Output the (X, Y) coordinate of the center of the cell containing the given text.  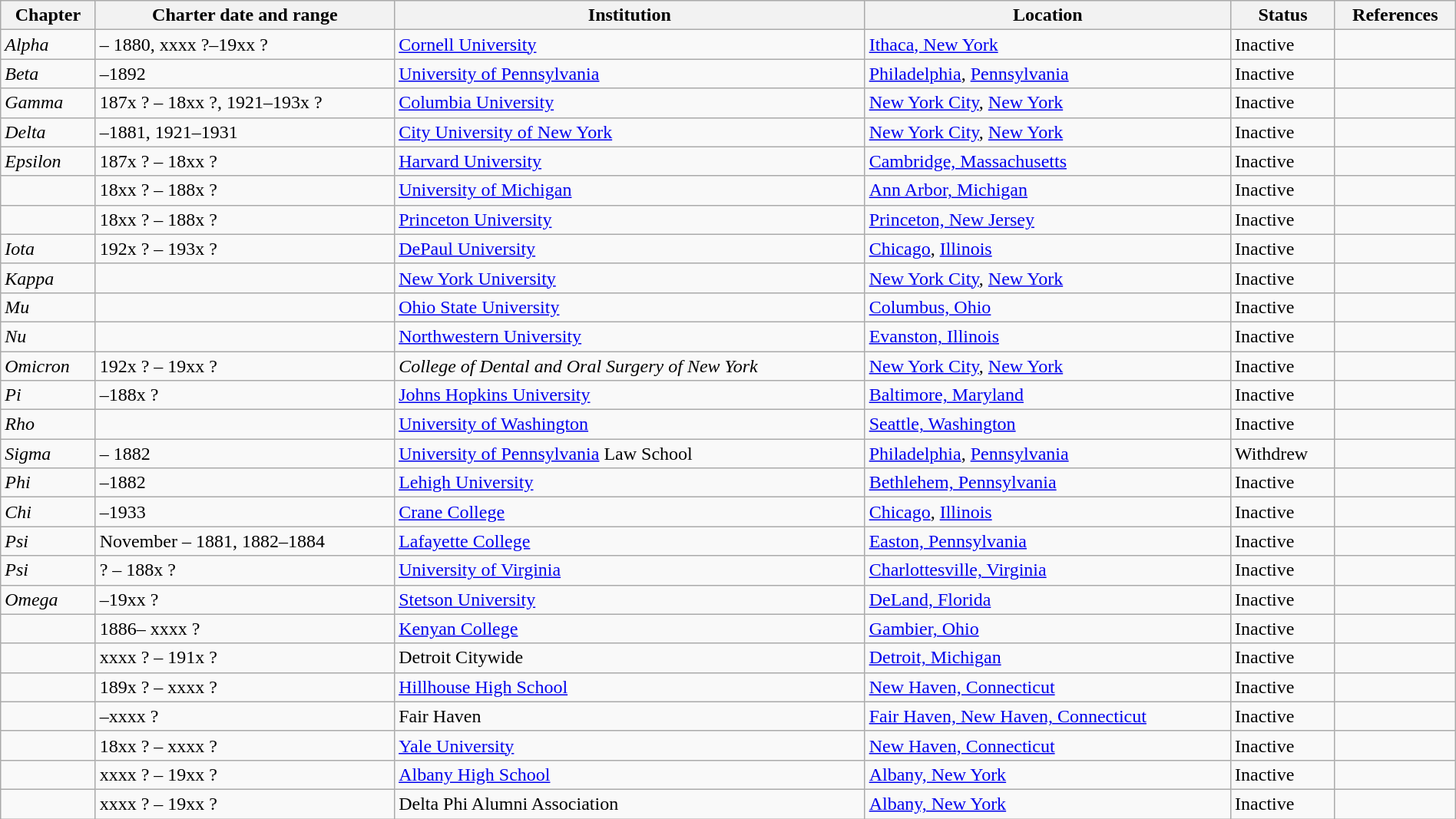
Ohio State University (630, 307)
Easton, Pennsylvania (1047, 541)
–1882 (245, 483)
Detroit, Michigan (1047, 658)
189x ? – xxxx ? (245, 687)
Institution (630, 15)
November – 1881, 1882–1884 (245, 541)
– 1880, xxxx ?–19xx ? (245, 45)
187x ? – 18xx ?, 1921–193x ? (245, 103)
–188x ? (245, 395)
Johns Hopkins University (630, 395)
Beta (48, 74)
Northwestern University (630, 336)
Omicron (48, 366)
Charlottesville, Virginia (1047, 570)
– 1882 (245, 454)
Fair Haven (630, 716)
Chapter (48, 15)
Evanston, Illinois (1047, 336)
Chi (48, 512)
University of Pennsylvania (630, 74)
Albany High School (630, 774)
Charter date and range (245, 15)
Fair Haven, New Haven, Connecticut (1047, 716)
Pi (48, 395)
Alpha (48, 45)
187x ? – 18xx ? (245, 161)
1886– xxxx ? (245, 629)
Sigma (48, 454)
Princeton, New Jersey (1047, 220)
Phi (48, 483)
18xx ? – xxxx ? (245, 745)
University of Michigan (630, 190)
University of Virginia (630, 570)
Kenyan College (630, 629)
192x ? – 193x ? (245, 249)
Stetson University (630, 599)
DeLand, Florida (1047, 599)
Gamma (48, 103)
Delta Phi Alumni Association (630, 804)
Gambier, Ohio (1047, 629)
Lafayette College (630, 541)
Columbia University (630, 103)
Delta (48, 132)
Detroit Citywide (630, 658)
References (1395, 15)
–19xx ? (245, 599)
–1933 (245, 512)
Withdrew (1283, 454)
Seattle, Washington (1047, 424)
? – 188x ? (245, 570)
Lehigh University (630, 483)
Rho (48, 424)
University of Pennsylvania Law School (630, 454)
Cornell University (630, 45)
Omega (48, 599)
Epsilon (48, 161)
–1892 (245, 74)
Princeton University (630, 220)
–1881, 1921–1931 (245, 132)
Ithaca, New York (1047, 45)
Mu (48, 307)
Kappa (48, 278)
Harvard University (630, 161)
xxxx ? – 191x ? (245, 658)
Columbus, Ohio (1047, 307)
Cambridge, Massachusetts (1047, 161)
City University of New York (630, 132)
New York University (630, 278)
University of Washington (630, 424)
College of Dental and Oral Surgery of New York (630, 366)
Hillhouse High School (630, 687)
Yale University (630, 745)
192x ? – 19xx ? (245, 366)
Bethlehem, Pennsylvania (1047, 483)
–xxxx ? (245, 716)
Status (1283, 15)
Iota (48, 249)
Baltimore, Maryland (1047, 395)
DePaul University (630, 249)
Nu (48, 336)
Crane College (630, 512)
Ann Arbor, Michigan (1047, 190)
Location (1047, 15)
